Scan for the cell matching the given text and deliver its [X, Y] coordinate at center. 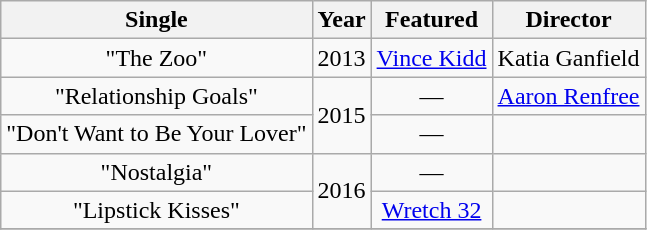
"The Zoo" [156, 58]
"Relationship Goals" [156, 96]
Director [568, 20]
"Nostalgia" [156, 172]
2015 [342, 115]
Katia Ganfield [568, 58]
Single [156, 20]
Featured [432, 20]
Wretch 32 [432, 210]
"Don't Want to Be Your Lover" [156, 134]
2013 [342, 58]
"Lipstick Kisses" [156, 210]
2016 [342, 191]
Year [342, 20]
Vince Kidd [432, 58]
Aaron Renfree [568, 96]
